Return the [X, Y] coordinate for the center point of the cell that contains the specified text.  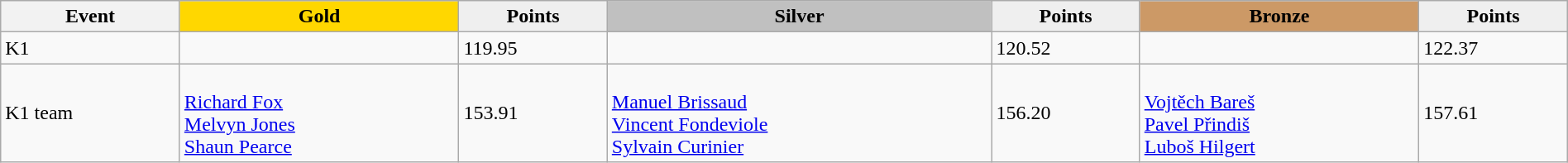
153.91 [533, 113]
K1 [91, 48]
Bronze [1279, 17]
157.61 [1494, 113]
K1 team [91, 113]
119.95 [533, 48]
Event [91, 17]
122.37 [1494, 48]
Richard FoxMelvyn JonesShaun Pearce [319, 113]
Silver [799, 17]
Gold [319, 17]
Vojtěch BarešPavel PřindišLuboš Hilgert [1279, 113]
156.20 [1065, 113]
120.52 [1065, 48]
Manuel BrissaudVincent FondevioleSylvain Curinier [799, 113]
